Determine the [x, y] coordinate at the center of the cell enclosing the given text.  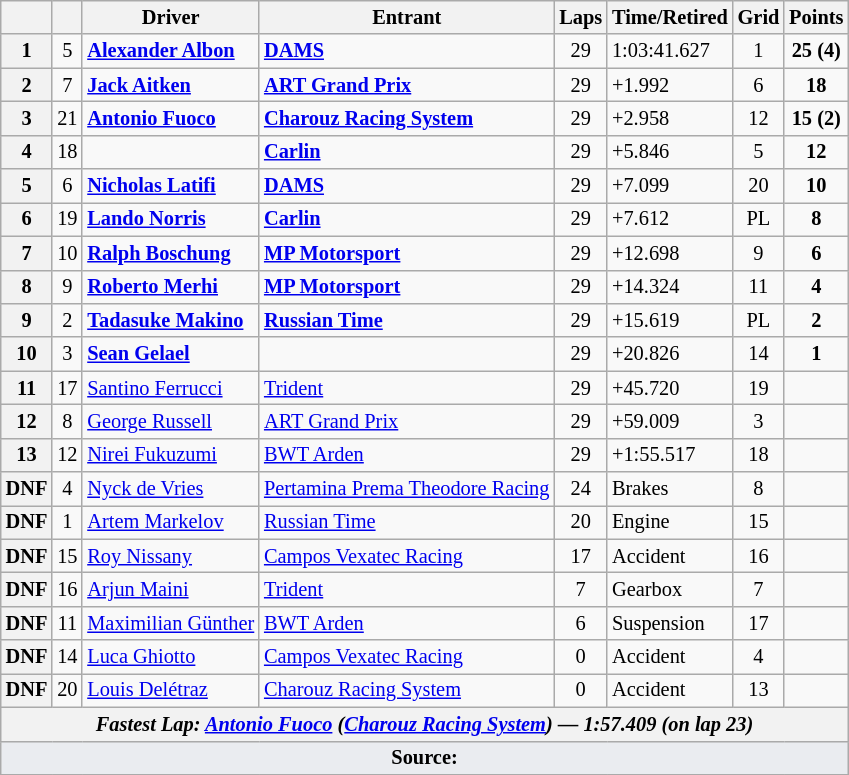
+59.009 [670, 421]
+20.826 [670, 354]
Antonio Fuoco [170, 118]
+45.720 [670, 388]
Arjun Maini [170, 589]
Alexander Albon [170, 51]
Laps [580, 17]
George Russell [170, 421]
+5.846 [670, 152]
+1:55.517 [670, 455]
24 [580, 489]
Artem Markelov [170, 522]
Time/Retired [670, 17]
Suspension [670, 623]
Engine [670, 522]
21 [67, 118]
Grid [759, 17]
Driver [170, 17]
Roberto Merhi [170, 287]
+7.099 [670, 186]
Fastest Lap: Antonio Fuoco (Charouz Racing System) — 1:57.409 (on lap 23) [425, 724]
Nirei Fukuzumi [170, 455]
+14.324 [670, 287]
Tadasuke Makino [170, 320]
+1.992 [670, 85]
+15.619 [670, 320]
+2.958 [670, 118]
Sean Gelael [170, 354]
Brakes [670, 489]
Santino Ferrucci [170, 388]
Lando Norris [170, 219]
+7.612 [670, 219]
Roy Nissany [170, 556]
15 (2) [816, 118]
Entrant [406, 17]
Points [816, 17]
Source: [425, 758]
Ralph Boschung [170, 253]
Maximilian Günther [170, 623]
Louis Delétraz [170, 690]
1:03:41.627 [670, 51]
Jack Aitken [170, 85]
Nicholas Latifi [170, 186]
+12.698 [670, 253]
Pertamina Prema Theodore Racing [406, 489]
Gearbox [670, 589]
25 (4) [816, 51]
Nyck de Vries [170, 489]
Luca Ghiotto [170, 657]
